Determine the (X, Y) coordinate at the center of the cell enclosing the given text.  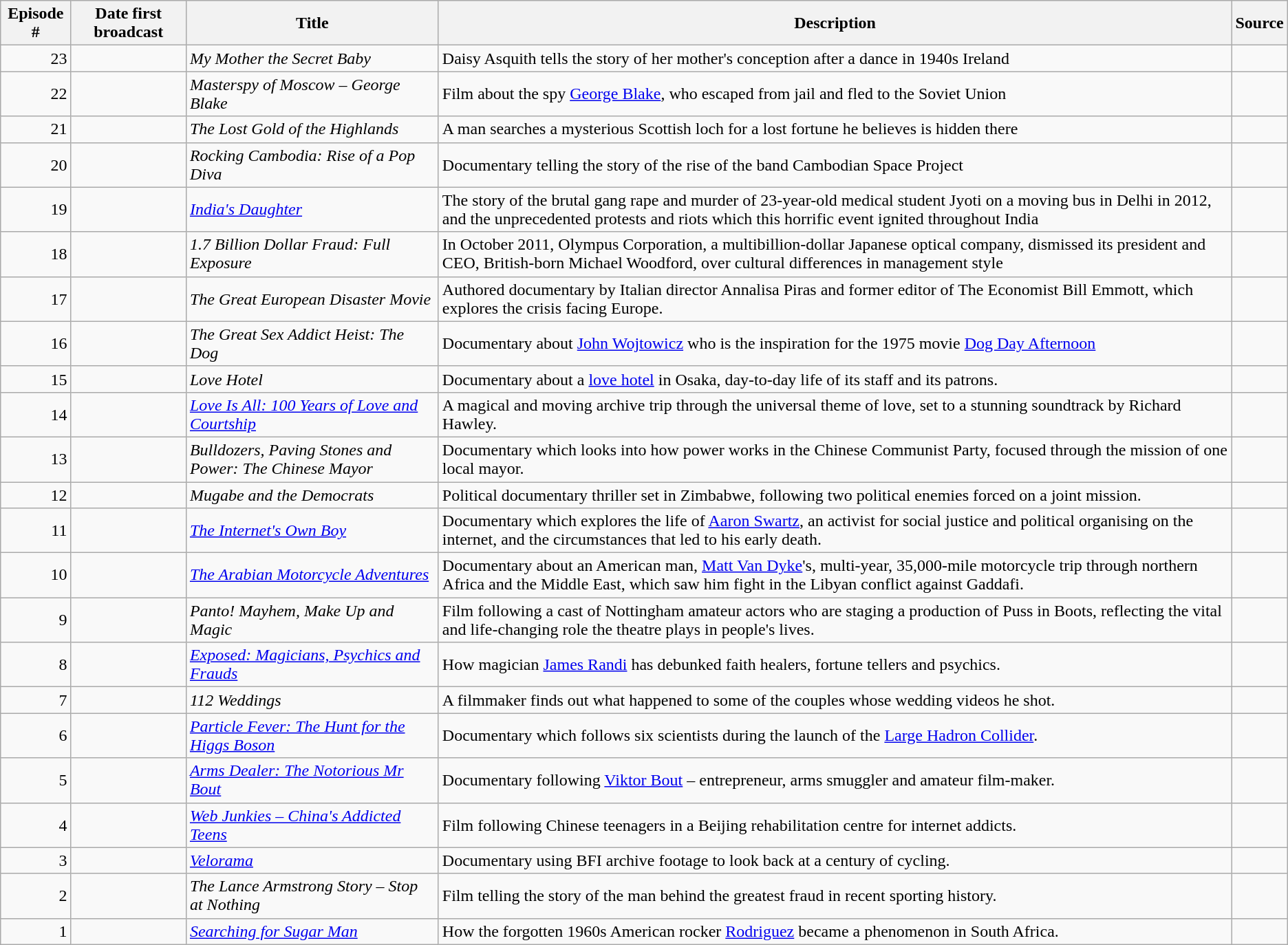
8 (36, 664)
A magical and moving archive trip through the universal theme of love, set to a stunning soundtrack by Richard Hawley. (835, 414)
Source (1259, 23)
Arms Dealer: The Notorious Mr Bout (312, 780)
Documentary which looks into how power works in the Chinese Communist Party, focused through the mission of one local mayor. (835, 459)
Daisy Asquith tells the story of her mother's conception after a dance in 1940s Ireland (835, 58)
Political documentary thriller set in Zimbabwe, following two political enemies forced on a joint mission. (835, 495)
Title (312, 23)
Documentary using BFI archive footage to look back at a century of cycling. (835, 860)
Web Junkies – China's Addicted Teens (312, 825)
23 (36, 58)
The Great Sex Addict Heist: The Dog (312, 344)
1.7 Billion Dollar Fraud: Full Exposure (312, 254)
The Lost Gold of the Highlands (312, 129)
Velorama (312, 860)
The Lance Armstrong Story – Stop at Nothing (312, 895)
Searching for Sugar Man (312, 931)
12 (36, 495)
Documentary telling the story of the rise of the band Cambodian Space Project (835, 165)
Exposed: Magicians, Psychics and Frauds (312, 664)
India's Daughter (312, 209)
16 (36, 344)
Masterspy of Moscow – George Blake (312, 94)
Panto! Mayhem, Make Up and Magic (312, 620)
How the forgotten 1960s American rocker Rodriguez became a phenomenon in South Africa. (835, 931)
Bulldozers, Paving Stones and Power: The Chinese Mayor (312, 459)
22 (36, 94)
19 (36, 209)
How magician James Randi has debunked faith healers, fortune tellers and psychics. (835, 664)
Documentary following Viktor Bout – entrepreneur, arms smuggler and amateur film-maker. (835, 780)
Rocking Cambodia: Rise of a Pop Diva (312, 165)
The Arabian Motorcycle Adventures (312, 575)
20 (36, 165)
Love Is All: 100 Years of Love and Courtship (312, 414)
6 (36, 736)
15 (36, 379)
A man searches a mysterious Scottish loch for a lost fortune he believes is hidden there (835, 129)
Film about the spy George Blake, who escaped from jail and fled to the Soviet Union (835, 94)
9 (36, 620)
Film telling the story of the man behind the greatest fraud in recent sporting history. (835, 895)
17 (36, 298)
The Internet's Own Boy (312, 531)
Documentary which follows six scientists during the launch of the Large Hadron Collider. (835, 736)
4 (36, 825)
Date first broadcast (129, 23)
5 (36, 780)
1 (36, 931)
21 (36, 129)
13 (36, 459)
Description (835, 23)
Love Hotel (312, 379)
Film following Chinese teenagers in a Beijing rehabilitation centre for internet addicts. (835, 825)
Authored documentary by Italian director Annalisa Piras and former editor of The Economist Bill Emmott, which explores the crisis facing Europe. (835, 298)
10 (36, 575)
2 (36, 895)
3 (36, 860)
A filmmaker finds out what happened to some of the couples whose wedding videos he shot. (835, 700)
Mugabe and the Democrats (312, 495)
Documentary about a love hotel in Osaka, day-to-day life of its staff and its patrons. (835, 379)
11 (36, 531)
Particle Fever: The Hunt for the Higgs Boson (312, 736)
7 (36, 700)
Episode # (36, 23)
112 Weddings (312, 700)
The Great European Disaster Movie (312, 298)
My Mother the Secret Baby (312, 58)
18 (36, 254)
14 (36, 414)
Documentary about John Wojtowicz who is the inspiration for the 1975 movie Dog Day Afternoon (835, 344)
